Output the (X, Y) coordinate of the center of the cell containing the given text.  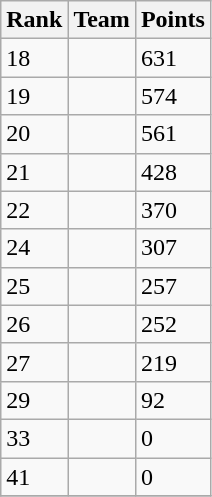
Team (102, 20)
428 (172, 172)
631 (172, 58)
27 (34, 362)
574 (172, 96)
24 (34, 248)
20 (34, 134)
Points (172, 20)
41 (34, 477)
19 (34, 96)
561 (172, 134)
257 (172, 286)
Rank (34, 20)
252 (172, 324)
26 (34, 324)
92 (172, 400)
307 (172, 248)
21 (34, 172)
29 (34, 400)
18 (34, 58)
219 (172, 362)
22 (34, 210)
25 (34, 286)
370 (172, 210)
33 (34, 438)
